Search for the cell housing the specified text and yield its (X, Y) center coordinate. 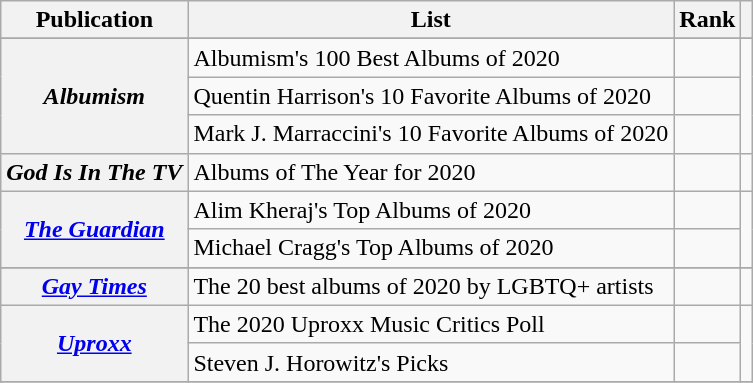
Albums of The Year for 2020 (431, 172)
Publication (94, 20)
Gay Times (94, 286)
The Guardian (94, 229)
God Is In The TV (94, 172)
Alim Kheraj's Top Albums of 2020 (431, 210)
The 20 best albums of 2020 by LGBTQ+ artists (431, 286)
Steven J. Horowitz's Picks (431, 362)
The 2020 Uproxx Music Critics Poll (431, 324)
Rank (708, 20)
Michael Cragg's Top Albums of 2020 (431, 248)
Mark J. Marraccini's 10 Favorite Albums of 2020 (431, 134)
Quentin Harrison's 10 Favorite Albums of 2020 (431, 96)
Albumism's 100 Best Albums of 2020 (431, 58)
List (431, 20)
Uproxx (94, 343)
Albumism (94, 96)
